Output the [x, y] coordinate of the center of the cell containing the given text.  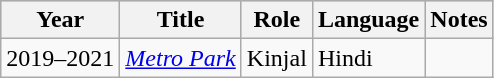
Title [180, 20]
Kinjal [276, 58]
Hindi [368, 58]
2019–2021 [60, 58]
Language [368, 20]
Year [60, 20]
Metro Park [180, 58]
Role [276, 20]
Notes [459, 20]
